Determine the (x, y) coordinate at the center of the cell enclosing the given text.  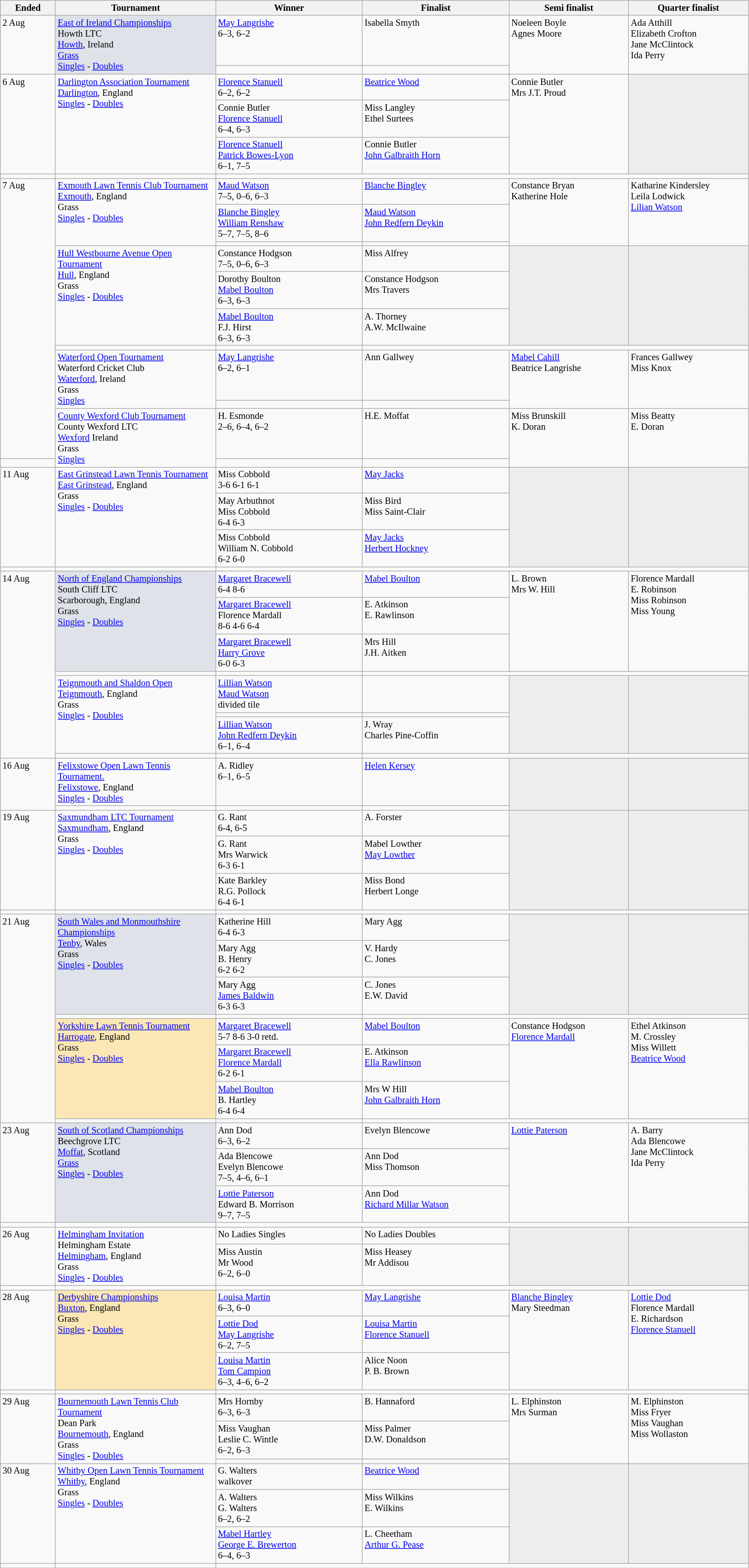
G. Rant 6-4, 6-5 (289, 823)
Frances Gallwey Miss Knox (688, 379)
A. Walters G. Walters6–2, 6–2 (289, 1508)
Margaret Bracewell Florence Mardall8-6 4-6 6-4 (289, 615)
G. Walterswalkover (289, 1476)
Mabel Boulton F.J. Hirst6–3, 6–3 (289, 327)
Kate Barkley R.G. Pollock6-4 6-1 (289, 892)
Ada Blencowe Evelyn Blencowe 7–5, 4–6, 6–1 (289, 1167)
Isabella Smyth (435, 41)
Mabel Cahill Beatrice Langrishe (569, 379)
26 Aug (28, 1256)
6 Aug (28, 124)
Lottie Dod Florence Mardall E. Richardson Florence Stanuell (688, 1339)
Finalist (435, 8)
Lottie Paterson Edward B. Morrison9–7, 7–5 (289, 1204)
Mabel Hartley George E. Brewerton6–4, 6–3 (289, 1545)
Ethel Atkinson M. Crossley Miss Willett Beatrice Wood (688, 1068)
Louisa Martin6–3, 6–0 (289, 1303)
7 Aug (28, 318)
May Jacks Herbert Hockney (435, 548)
Derbyshire ChampionshipsBuxton, EnglandGrassSingles - Doubles (136, 1339)
North of England ChampionshipsSouth Cliff LTCScarborough, England GrassSingles - Doubles (136, 621)
Louisa Martin Tom Campion6–3, 4–6, 6–2 (289, 1371)
Margaret Bracewell Florence Mardall6-2 6-1 (289, 1063)
Lillian Watson Maud Watsondivided tile (289, 694)
Constance Bryan Katherine Hole (569, 211)
Miss Wilkins E. Wilkins (435, 1508)
L. Brown Mrs W. Hill (569, 621)
Felixstowe Open Lawn Tennis Tournament.Felixstowe, EnglandSingles - Doubles (136, 782)
Mrs Hill J.H. Aitken (435, 653)
Connie Butler John Galbraith Horn (435, 155)
Miss Langley Ethel Surtees (435, 118)
Darlington Association TournamentDarlington, EnglandSingles - Doubles (136, 124)
M. Elphinston Miss Fryer Miss Vaughan Miss Wollaston (688, 1429)
23 Aug (28, 1172)
Mabel Boulton B. Hartley6-4 6-4 (289, 1100)
Exmouth Lawn Tennis Club TournamentExmouth, EnglandGrassSingles - Doubles (136, 211)
28 Aug (28, 1339)
Miss Alfrey (435, 258)
Connie Butler Mrs J.T. Proud (569, 124)
Katharine Kindersley Leila Lodwick Lilian Watson (688, 211)
A. Thorney A.W. McIlwaine (435, 327)
East Grinstead Lawn Tennis TournamentEast Grinstead, England GrassSingles - Doubles (136, 517)
Mary Agg James Baldwin6-3 6-3 (289, 995)
J. Wray Charles Pine-Coffin (435, 735)
Tournament (136, 8)
Florence Mardall E. Robinson Miss Robinson Miss Young (688, 621)
Blanche Bingley William Renshaw5–7, 7–5, 8–6 (289, 223)
Helen Kersey (435, 782)
County Wexford Club TournamentCounty Wexford LTCWexford IrelandGrassSingles (136, 438)
Florence Stanuell6–2, 6–2 (289, 87)
Ann Gallwey (435, 375)
Whitby Open Lawn Tennis TournamentWhitby, England Grass Singles - Doubles (136, 1513)
Helmingham InvitationHelmingham EstateHelmingham, EnglandGrassSingles - Doubles (136, 1256)
V. Hardy C. Jones (435, 959)
Maud Watson John Redfern Deykin (435, 223)
21 Aug (28, 1019)
Miss Vaughan Leslie C. Wintle6–2, 6–3 (289, 1440)
Hull Westbourne Avenue Open TournamentHull, EnglandGrassSingles - Doubles (136, 296)
Lottie Paterson (569, 1172)
South Wales and Monmouthshire ChampionshipsTenby, Wales GrassSingles - Doubles (136, 964)
29 Aug (28, 1429)
Ann Dod Richard Millar Watson (435, 1204)
G. Rant Mrs Warwick 6-3 6-1 (289, 854)
May Langrishe 6–3, 6–2 (289, 41)
No Ladies Singles (289, 1235)
Miss Cobbold3-6 6-1 6-1 (289, 480)
H. Esmonde2–6, 6–4, 6–2 (289, 434)
Miss Bond Herbert Longe (435, 892)
E. Atkinson E. Rawlinson (435, 615)
Ann Dod Miss Thomson (435, 1167)
May Jacks (435, 480)
No Ladies Doubles (435, 1235)
19 Aug (28, 859)
Alice Noon P. B. Brown (435, 1371)
Katherine Hill6-4 6-3 (289, 927)
East of Ireland ChampionshipsHowth LTCHowth, IrelandGrassSingles - Doubles (136, 45)
Connie Butler Florence Stanuell6–4, 6–3 (289, 118)
Ann Dod 6–3, 6–2 (289, 1136)
Miss Heasey Mr Addisou (435, 1265)
Ada Atthill Elizabeth Crofton Jane McClintock Ida Perry (688, 45)
Blanche Bingley Mary Steedman (569, 1339)
Blanche Bingley (435, 191)
Saxmundham LTC TournamentSaxmundham, England GrassSingles - Doubles (136, 859)
E. Atkinson Ella Rawlinson (435, 1063)
Margaret Bracewell6-4 8-6 (289, 584)
Mabel Lowther May Lowther (435, 854)
H.E. Moffat (435, 434)
Noeleen Boyle Agnes Moore (569, 45)
May Arbuthnot Miss Cobbold6-4 6-3 (289, 512)
A. Barry Ada Blencowe Jane McClintock Ida Perry (688, 1172)
2 Aug (28, 45)
Mrs Hornby6–3, 6–3 (289, 1407)
Ended (28, 8)
Evelyn Blencowe (435, 1136)
Miss Bird Miss Saint-Clair (435, 512)
May Langrishe6–2, 6–1 (289, 375)
16 Aug (28, 784)
Dorothy Boulton Mabel Boulton6–3, 6–3 (289, 290)
Lillian Watson John Redfern Deykin6–1, 6–4 (289, 735)
Bournemouth Lawn Tennis Club Tournament Dean ParkBournemouth, England Grass Singles - Doubles (136, 1429)
Constance Hodgson Mrs Travers (435, 290)
L. Elphinston Mrs Surman (569, 1429)
Maud Watson7–5, 0–6, 6–3 (289, 191)
Winner (289, 8)
Florence Stanuell Patrick Bowes-Lyon6–1, 7–5 (289, 155)
Louisa Martin Florence Stanuell (435, 1334)
Mary Agg (435, 927)
Lottie Dod May Langrishe6–2, 7–5 (289, 1334)
Quarter finalist (688, 8)
Miss Austin Mr Wood6–2, 6–0 (289, 1265)
Miss Cobbold William N. Cobbold6-2 6-0 (289, 548)
Semi finalist (569, 8)
Mrs W Hill John Galbraith Horn (435, 1100)
14 Aug (28, 664)
Mary Agg B. Henry6-2 6-2 (289, 959)
B. Hannaford (435, 1407)
11 Aug (28, 517)
Margaret Bracewell Harry Grove6-0 6-3 (289, 653)
Miss Palmer D.W. Donaldson (435, 1440)
A. Forster (435, 823)
30 Aug (28, 1513)
C. Jones E.W. David (435, 995)
A. Ridley6–1, 6–5 (289, 782)
Waterford Open TournamentWaterford Cricket ClubWaterford, IrelandGrassSingles (136, 379)
Miss Brunskill K. Doran (569, 438)
Teignmouth and Shaldon OpenTeignmouth, England GrassSingles - Doubles (136, 714)
May Langrishe (435, 1303)
Miss Beatty E. Doran (688, 438)
Yorkshire Lawn Tennis TournamentHarrogate, England GrassSingles - Doubles (136, 1068)
Constance Hodgson Florence Mardall (569, 1068)
Constance Hodgson 7–5, 0–6, 6–3 (289, 258)
Margaret Bracewell5-7 8-6 3-0 retd. (289, 1032)
L. Cheetham Arthur G. Pease (435, 1545)
South of Scotland Championships Beechgrove LTCMoffat, ScotlandGrassSingles - Doubles (136, 1172)
